Extract the [X, Y] coordinate from the center of the cell holding the provided text.  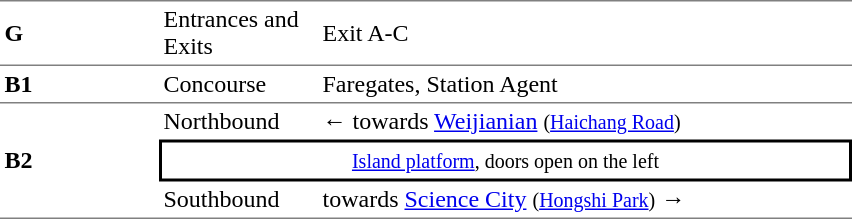
Concourse [238, 85]
Northbound [238, 122]
Island platform, doors open on the left [506, 161]
Faregates, Station Agent [585, 85]
G [80, 33]
B1 [80, 85]
Entrances and Exits [238, 33]
← towards Weijianian (Haichang Road) [585, 122]
Exit A-C [585, 33]
